From the cell containing the given text, extract its center point as [x, y] coordinate. 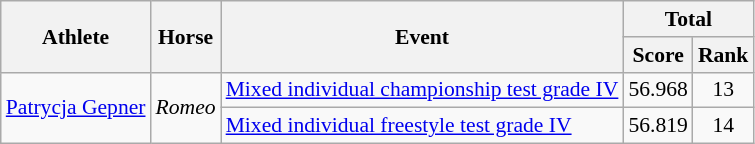
13 [724, 90]
56.968 [658, 90]
Mixed individual freestyle test grade IV [422, 126]
Total [688, 19]
Event [422, 36]
Mixed individual championship test grade IV [422, 90]
Romeo [186, 108]
Athlete [76, 36]
Rank [724, 55]
Score [658, 55]
Patrycja Gepner [76, 108]
14 [724, 126]
56.819 [658, 126]
Horse [186, 36]
